Locate the cell with the specified text and output its [X, Y] center coordinate. 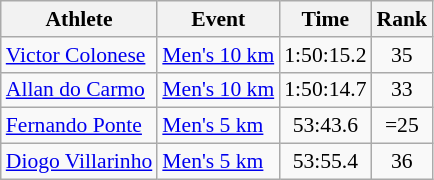
Rank [402, 19]
Fernando Ponte [80, 126]
1:50:14.7 [325, 90]
Athlete [80, 19]
53:55.4 [325, 162]
Diogo Villarinho [80, 162]
1:50:15.2 [325, 55]
53:43.6 [325, 126]
Event [218, 19]
Allan do Carmo [80, 90]
Victor Colonese [80, 55]
33 [402, 90]
36 [402, 162]
=25 [402, 126]
35 [402, 55]
Time [325, 19]
